Provide the [X, Y] coordinate of the cell's center where the given text is located.  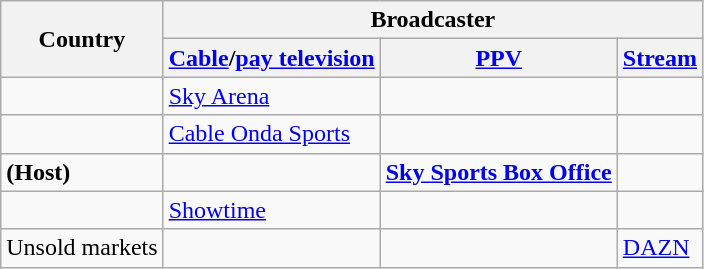
Unsold markets [82, 248]
Sky Sports Box Office [498, 172]
Stream [660, 58]
Sky Arena [272, 96]
DAZN [660, 248]
Cable/pay television [272, 58]
Showtime [272, 210]
Country [82, 39]
(Host) [82, 172]
Broadcaster [432, 20]
Cable Onda Sports [272, 134]
PPV [498, 58]
